Search for the cell housing the specified text and yield its [X, Y] center coordinate. 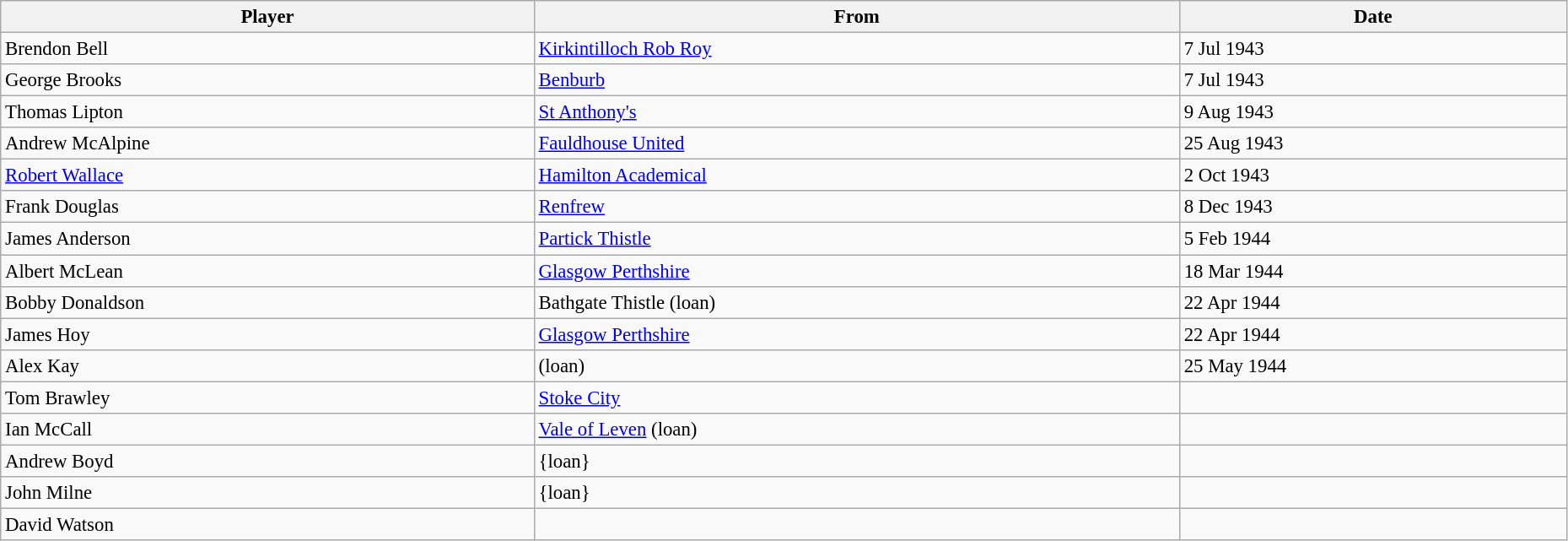
From [857, 17]
Player [268, 17]
Bobby Donaldson [268, 302]
St Anthony's [857, 112]
(loan) [857, 365]
2 Oct 1943 [1373, 176]
Andrew McAlpine [268, 143]
Tom Brawley [268, 398]
Date [1373, 17]
Thomas Lipton [268, 112]
Renfrew [857, 207]
25 May 1944 [1373, 365]
Brendon Bell [268, 49]
Albert McLean [268, 271]
Fauldhouse United [857, 143]
Kirkintilloch Rob Roy [857, 49]
Bathgate Thistle (loan) [857, 302]
25 Aug 1943 [1373, 143]
James Anderson [268, 239]
David Watson [268, 524]
Frank Douglas [268, 207]
9 Aug 1943 [1373, 112]
Robert Wallace [268, 176]
Hamilton Academical [857, 176]
John Milne [268, 493]
18 Mar 1944 [1373, 271]
Alex Kay [268, 365]
George Brooks [268, 80]
Stoke City [857, 398]
Ian McCall [268, 430]
Andrew Boyd [268, 461]
Benburb [857, 80]
8 Dec 1943 [1373, 207]
James Hoy [268, 334]
5 Feb 1944 [1373, 239]
Vale of Leven (loan) [857, 430]
Partick Thistle [857, 239]
